Determine the [x, y] coordinate at the center of the cell enclosing the given text.  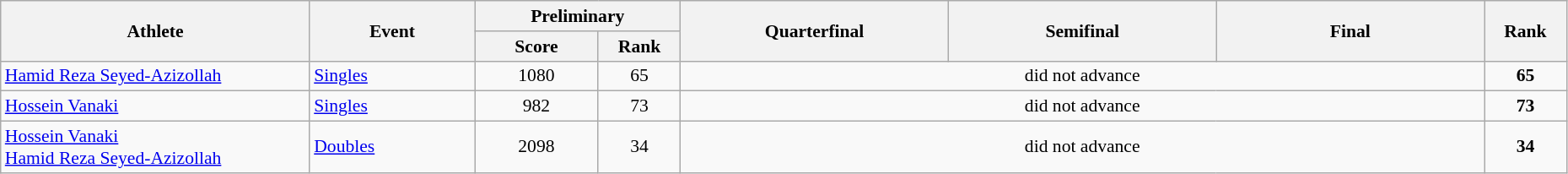
Doubles [391, 147]
Preliminary [578, 16]
Final [1350, 30]
Hamid Reza Seyed-Azizollah [155, 76]
1080 [536, 76]
Hossein Vanaki [155, 106]
Hossein VanakiHamid Reza Seyed-Azizollah [155, 147]
982 [536, 106]
2098 [536, 147]
Athlete [155, 30]
Score [536, 46]
Event [391, 30]
Quarterfinal [815, 30]
Semifinal [1082, 30]
